Return the (x, y) coordinate for the center point of the cell that contains the specified text.  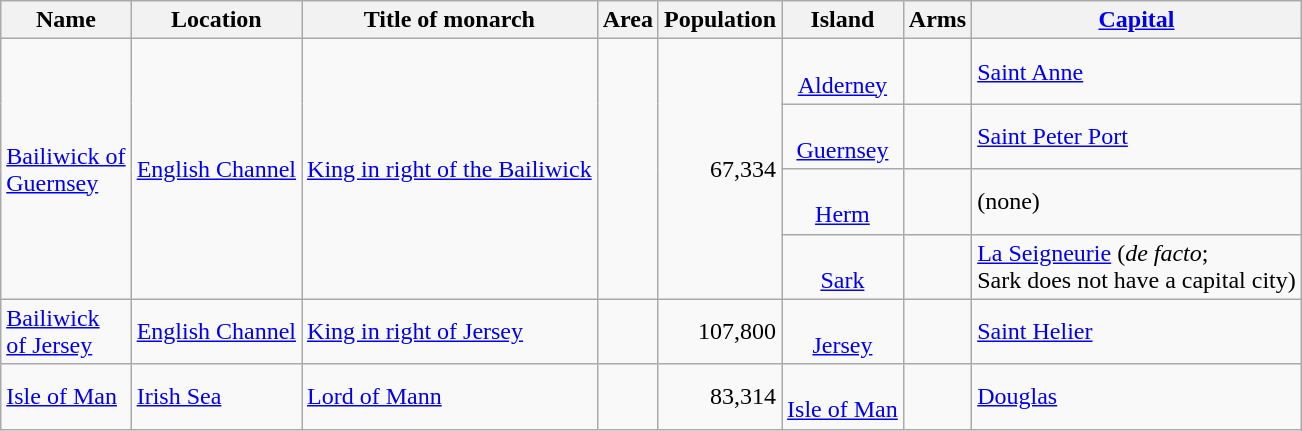
Saint Peter Port (1137, 136)
Arms (937, 20)
67,334 (720, 169)
Name (66, 20)
(none) (1137, 202)
Irish Sea (216, 396)
Lord of Mann (450, 396)
Capital (1137, 20)
Guernsey (843, 136)
Area (628, 20)
Sark (843, 266)
Bailiwickof Jersey (66, 332)
Saint Helier (1137, 332)
Population (720, 20)
107,800 (720, 332)
King in right of Jersey (450, 332)
Title of monarch (450, 20)
Bailiwick ofGuernsey (66, 169)
83,314 (720, 396)
Douglas (1137, 396)
La Seigneurie (de facto;Sark does not have a capital city) (1137, 266)
Jersey (843, 332)
Location (216, 20)
Herm (843, 202)
Alderney (843, 72)
Island (843, 20)
King in right of the Bailiwick (450, 169)
Saint Anne (1137, 72)
